Return the [X, Y] coordinate for the center point of the cell that contains the specified text.  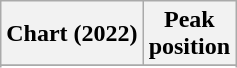
Chart (2022) [72, 34]
Peak position [189, 34]
